For the text-containing cell, return its midpoint in (x, y) coordinate format. 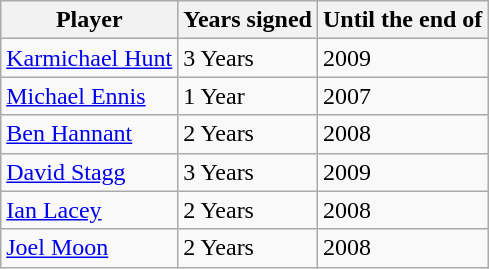
2007 (402, 96)
1 Year (248, 96)
Karmichael Hunt (90, 58)
Joel Moon (90, 248)
David Stagg (90, 172)
Years signed (248, 20)
Until the end of (402, 20)
Michael Ennis (90, 96)
Ben Hannant (90, 134)
Player (90, 20)
Ian Lacey (90, 210)
